Scan for the cell matching the given text and deliver its [x, y] coordinate at center. 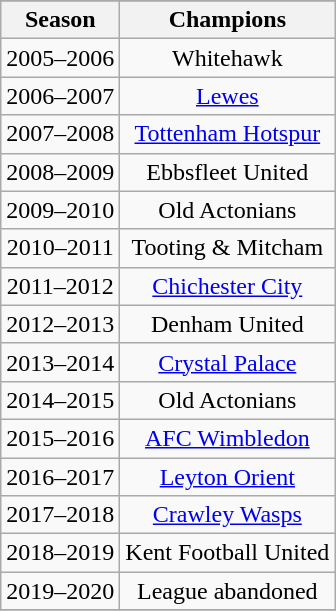
2017–2018 [60, 515]
2008–2009 [60, 172]
Season [60, 20]
2014–2015 [60, 400]
2009–2010 [60, 210]
Tooting & Mitcham [228, 248]
Champions [228, 20]
2012–2013 [60, 324]
Ebbsfleet United [228, 172]
AFC Wimbledon [228, 438]
2019–2020 [60, 591]
2013–2014 [60, 362]
2005–2006 [60, 58]
Leyton Orient [228, 477]
Crystal Palace [228, 362]
Lewes [228, 96]
2010–2011 [60, 248]
Kent Football United [228, 553]
Tottenham Hotspur [228, 134]
Crawley Wasps [228, 515]
Chichester City [228, 286]
Denham United [228, 324]
2007–2008 [60, 134]
Whitehawk [228, 58]
2016–2017 [60, 477]
League abandoned [228, 591]
2018–2019 [60, 553]
2015–2016 [60, 438]
2011–2012 [60, 286]
2006–2007 [60, 96]
